Determine the [X, Y] coordinate at the center of the cell enclosing the given text.  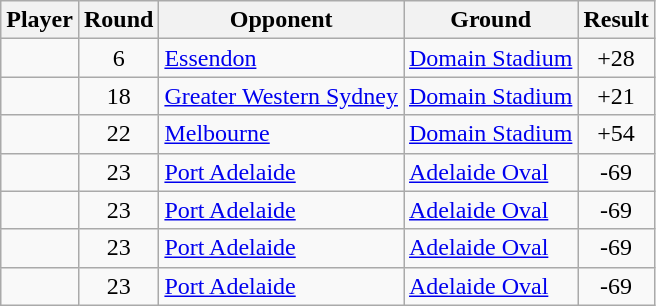
Player [40, 20]
Essendon [282, 58]
Ground [491, 20]
6 [118, 58]
Greater Western Sydney [282, 96]
Melbourne [282, 134]
18 [118, 96]
+28 [616, 58]
+21 [616, 96]
Opponent [282, 20]
Result [616, 20]
22 [118, 134]
+54 [616, 134]
Round [118, 20]
